Detect which cell encompasses the target text, then output its (X, Y) center coordinate. 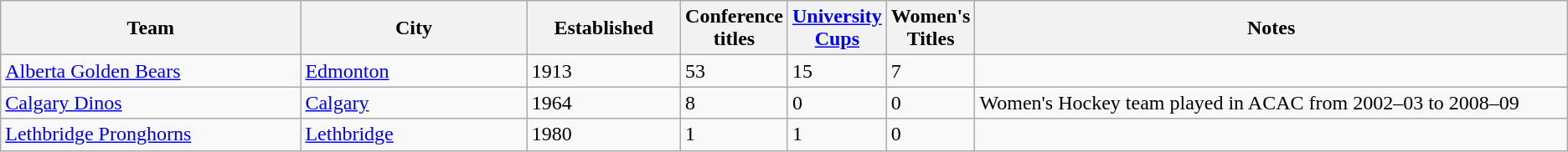
53 (735, 71)
7 (931, 71)
Conference titles (735, 28)
University Cups (837, 28)
1964 (603, 103)
Women's Hockey team played in ACAC from 2002–03 to 2008–09 (1271, 103)
8 (735, 103)
1913 (603, 71)
Established (603, 28)
Notes (1271, 28)
Alberta Golden Bears (151, 71)
Lethbridge Pronghorns (151, 134)
Calgary Dinos (151, 103)
Edmonton (414, 71)
City (414, 28)
Lethbridge (414, 134)
Team (151, 28)
Women's Titles (931, 28)
Calgary (414, 103)
1980 (603, 134)
15 (837, 71)
